Determine the [x, y] coordinate at the center of the cell enclosing the given text.  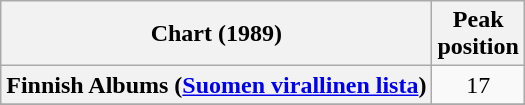
17 [478, 85]
Peakposition [478, 34]
Finnish Albums (Suomen virallinen lista) [216, 85]
Chart (1989) [216, 34]
